Output the [x, y] coordinate of the center of the cell containing the given text.  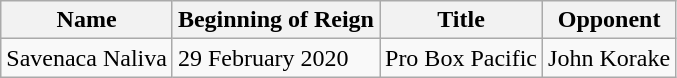
Beginning of Reign [276, 20]
29 February 2020 [276, 58]
Savenaca Naliva [87, 58]
Pro Box Pacific [462, 58]
Name [87, 20]
John Korake [610, 58]
Opponent [610, 20]
Title [462, 20]
